Detect which cell encompasses the target text, then output its [x, y] center coordinate. 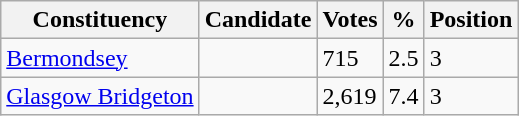
2.5 [404, 58]
715 [350, 58]
Bermondsey [100, 58]
Votes [350, 20]
2,619 [350, 96]
Glasgow Bridgeton [100, 96]
Constituency [100, 20]
7.4 [404, 96]
Position [471, 20]
Candidate [258, 20]
% [404, 20]
